Return the [x, y] coordinate for the center point of the cell that contains the specified text.  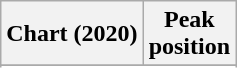
Chart (2020) [72, 34]
Peakposition [189, 34]
